Determine the [x, y] coordinate at the center of the cell enclosing the given text.  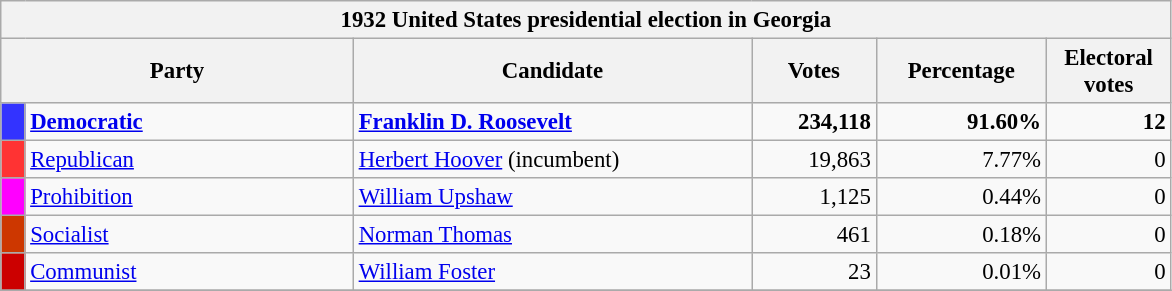
7.77% [961, 160]
Norman Thomas [552, 235]
Franklin D. Roosevelt [552, 122]
Party [178, 72]
461 [814, 235]
Votes [814, 72]
Herbert Hoover (incumbent) [552, 160]
Prohibition [189, 197]
12 [1108, 122]
1,125 [814, 197]
Socialist [189, 235]
Percentage [961, 72]
0.18% [961, 235]
234,118 [814, 122]
Democratic [189, 122]
91.60% [961, 122]
William Upshaw [552, 197]
19,863 [814, 160]
0.44% [961, 197]
Electoral votes [1108, 72]
1932 United States presidential election in Georgia [586, 20]
Candidate [552, 72]
Republican [189, 160]
